Scan for the cell matching the given text and deliver its [x, y] coordinate at center. 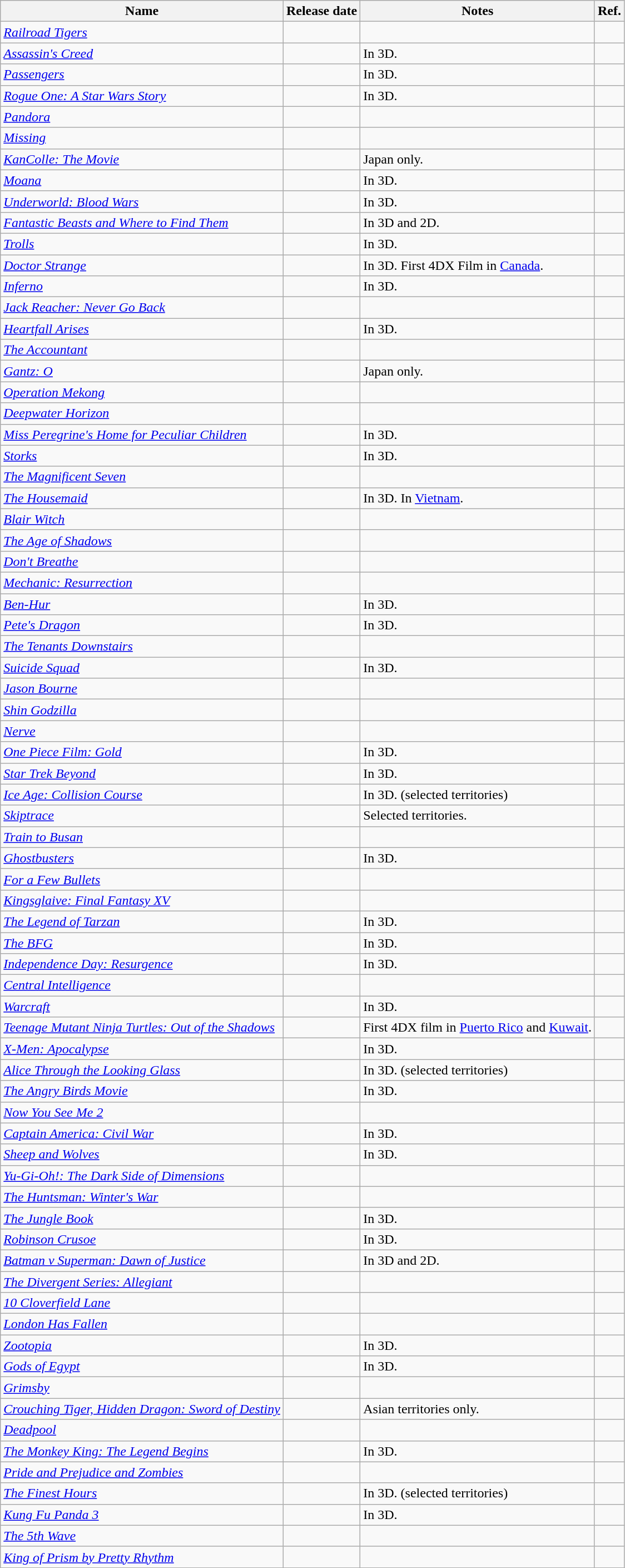
Kung Fu Panda 3 [142, 1515]
Release date [321, 11]
Nerve [142, 731]
Star Trek Beyond [142, 773]
Selected territories. [478, 816]
The Jungle Book [142, 1218]
Warcraft [142, 1007]
Missing [142, 138]
Deepwater Horizon [142, 413]
Asian territories only. [478, 1409]
Notes [478, 11]
The 5th Wave [142, 1536]
The Housemaid [142, 498]
The Accountant [142, 350]
London Has Fallen [142, 1324]
King of Prism by Pretty Rhythm [142, 1557]
The Angry Birds Movie [142, 1091]
Rogue One: A Star Wars Story [142, 96]
Miss Peregrine's Home for Peculiar Children [142, 435]
Robinson Crusoe [142, 1239]
The Divergent Series: Allegiant [142, 1281]
X-Men: Apocalypse [142, 1049]
Kingsglaive: Final Fantasy XV [142, 900]
Inferno [142, 287]
Jack Reacher: Never Go Back [142, 308]
Now You See Me 2 [142, 1112]
Railroad Tigers [142, 32]
Alice Through the Looking Glass [142, 1070]
The Huntsman: Winter's War [142, 1197]
10 Cloverfield Lane [142, 1303]
Ghostbusters [142, 858]
Central Intelligence [142, 985]
Ben-Hur [142, 604]
The Age of Shadows [142, 540]
Pete's Dragon [142, 625]
Grimsby [142, 1388]
First 4DX film in Puerto Rico and Kuwait. [478, 1028]
Suicide Squad [142, 668]
One Piece Film: Gold [142, 752]
The Magnificent Seven [142, 477]
Underworld: Blood Wars [142, 201]
The Finest Hours [142, 1493]
Moana [142, 180]
The Monkey King: The Legend Begins [142, 1451]
Heartfall Arises [142, 329]
Passengers [142, 75]
The Legend of Tarzan [142, 921]
The BFG [142, 943]
In 3D. First 4DX Film in Canada. [478, 265]
Pride and Prejudice and Zombies [142, 1472]
Deadpool [142, 1430]
Assassin's Creed [142, 53]
Operation Mekong [142, 392]
Train to Busan [142, 837]
Sheep and Wolves [142, 1155]
Skiptrace [142, 816]
Teenage Mutant Ninja Turtles: Out of the Shadows [142, 1028]
Ice Age: Collision Course [142, 795]
Trolls [142, 244]
The Tenants Downstairs [142, 647]
Pandora [142, 117]
Ref. [609, 11]
Doctor Strange [142, 265]
Gantz: O [142, 371]
Mechanic: Resurrection [142, 583]
Zootopia [142, 1345]
Gods of Egypt [142, 1367]
Jason Bourne [142, 689]
Shin Godzilla [142, 710]
Crouching Tiger, Hidden Dragon: Sword of Destiny [142, 1409]
Independence Day: Resurgence [142, 964]
Yu-Gi-Oh!: The Dark Side of Dimensions [142, 1176]
Don't Breathe [142, 561]
KanColle: The Movie [142, 159]
Batman v Superman: Dawn of Justice [142, 1260]
In 3D. In Vietnam. [478, 498]
For a Few Bullets [142, 879]
Name [142, 11]
Captain America: Civil War [142, 1133]
Storks [142, 456]
Blair Witch [142, 519]
Fantastic Beasts and Where to Find Them [142, 223]
